Locate the cell with the specified text and output its [X, Y] center coordinate. 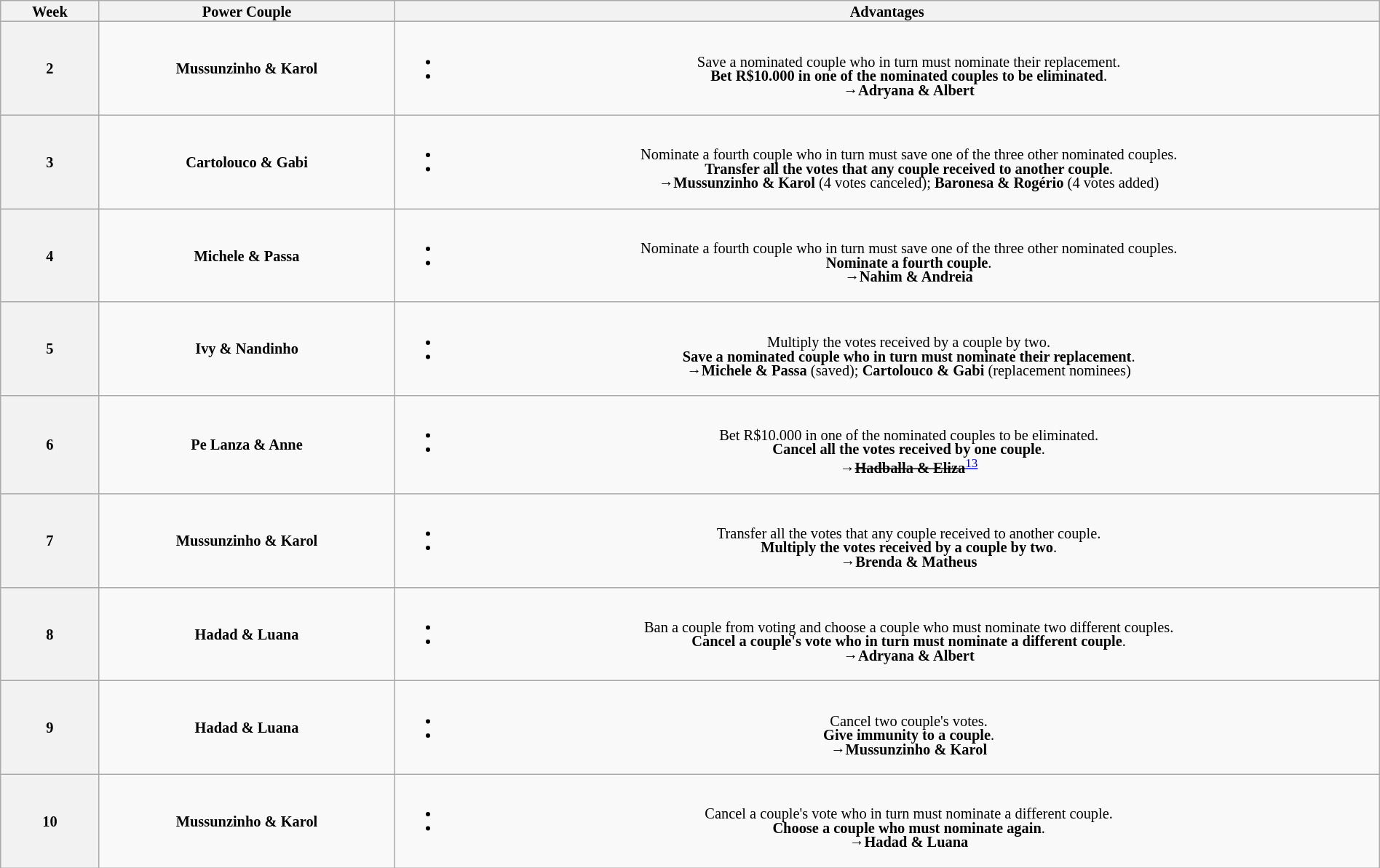
Cancel two couple's votes. Give immunity to a couple.→Mussunzinho & Karol [887, 727]
Cartolouco & Gabi [247, 162]
Power Couple [247, 10]
Michele & Passa [247, 255]
10 [49, 821]
2 [49, 68]
Save a nominated couple who in turn must nominate their replacement. Bet R$10.000 in one of the nominated couples to be eliminated.→Adryana & Albert [887, 68]
Nominate a fourth couple who in turn must save one of the three other nominated couples. Nominate a fourth couple.→Nahim & Andreia [887, 255]
Bet R$10.000 in one of the nominated couples to be eliminated. Cancel all the votes received by one couple.→Hadballa & Eliza13 [887, 444]
Pe Lanza & Anne [247, 444]
4 [49, 255]
Transfer all the votes that any couple received to another couple. Multiply the votes received by a couple by two.→Brenda & Matheus [887, 540]
7 [49, 540]
5 [49, 349]
6 [49, 444]
3 [49, 162]
9 [49, 727]
8 [49, 634]
Week [49, 10]
Advantages [887, 10]
Cancel a couple's vote who in turn must nominate a different couple. Choose a couple who must nominate again.→Hadad & Luana [887, 821]
Ivy & Nandinho [247, 349]
